Detect which cell encompasses the target text, then output its [X, Y] center coordinate. 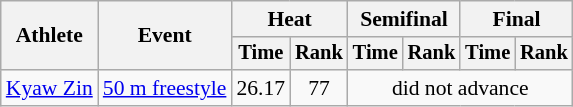
Athlete [50, 36]
Final [516, 19]
50 m freestyle [165, 88]
Heat [289, 19]
Semifinal [404, 19]
Kyaw Zin [50, 88]
did not advance [460, 88]
Event [165, 36]
77 [319, 88]
26.17 [260, 88]
